Detect which cell encompasses the target text, then output its [X, Y] center coordinate. 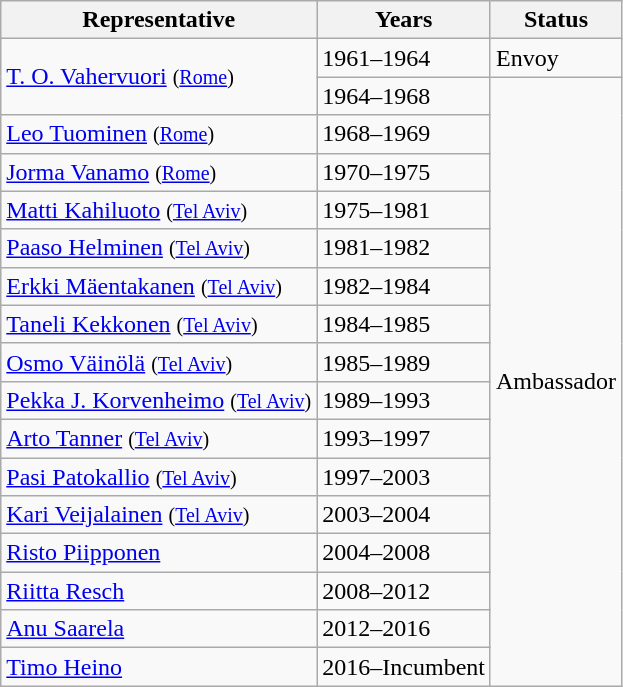
2008–2012 [404, 591]
Jorma Vanamo (Rome) [159, 172]
Erkki Mäentakanen (Tel Aviv) [159, 286]
Risto Piipponen [159, 553]
Paaso Helminen (Tel Aviv) [159, 248]
1982–1984 [404, 286]
1984–1985 [404, 324]
1975–1981 [404, 210]
1993–1997 [404, 438]
Timo Heino [159, 667]
1997–2003 [404, 477]
Pekka J. Korvenheimo (Tel Aviv) [159, 400]
1968–1969 [404, 134]
Osmo Väinölä (Tel Aviv) [159, 362]
1961–1964 [404, 58]
T. O. Vahervuori (Rome) [159, 77]
2004–2008 [404, 553]
Matti Kahiluoto (Tel Aviv) [159, 210]
Anu Saarela [159, 629]
1970–1975 [404, 172]
Taneli Kekkonen (Tel Aviv) [159, 324]
1964–1968 [404, 96]
Arto Tanner (Tel Aviv) [159, 438]
1981–1982 [404, 248]
Riitta Resch [159, 591]
1989–1993 [404, 400]
Ambassador [556, 382]
Representative [159, 20]
Pasi Patokallio (Tel Aviv) [159, 477]
Envoy [556, 58]
2012–2016 [404, 629]
1985–1989 [404, 362]
2016–Incumbent [404, 667]
Kari Veijalainen (Tel Aviv) [159, 515]
Status [556, 20]
Leo Tuominen (Rome) [159, 134]
Years [404, 20]
2003–2004 [404, 515]
